Determine the (x, y) coordinate at the center of the cell enclosing the given text.  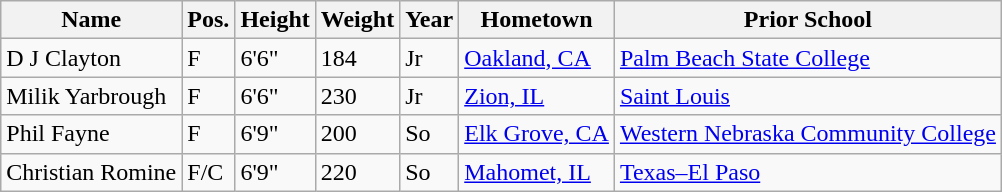
184 (357, 58)
Oakland, CA (537, 58)
Western Nebraska Community College (808, 134)
Hometown (537, 20)
Pos. (208, 20)
Milik Yarbrough (92, 96)
Phil Fayne (92, 134)
Name (92, 20)
Elk Grove, CA (537, 134)
230 (357, 96)
D J Clayton (92, 58)
200 (357, 134)
Height (275, 20)
Zion, IL (537, 96)
Mahomet, IL (537, 172)
Weight (357, 20)
Texas–El Paso (808, 172)
Year (430, 20)
F/C (208, 172)
Saint Louis (808, 96)
Christian Romine (92, 172)
Palm Beach State College (808, 58)
220 (357, 172)
Prior School (808, 20)
